Provide the [X, Y] coordinate of the cell's center where the given text is located.  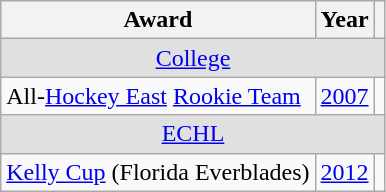
Kelly Cup (Florida Everblades) [158, 172]
All-Hockey East Rookie Team [158, 96]
2007 [344, 96]
ECHL [193, 134]
Award [158, 20]
College [193, 58]
2012 [344, 172]
Year [344, 20]
